Output the [x, y] coordinate of the center of the cell containing the given text.  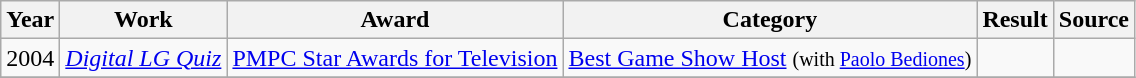
Category [770, 20]
2004 [30, 58]
Best Game Show Host (with Paolo Bediones) [770, 58]
Work [144, 20]
PMPC Star Awards for Television [395, 58]
Result [1015, 20]
Digital LG Quiz [144, 58]
Source [1094, 20]
Year [30, 20]
Award [395, 20]
